Pinpoint the cell where the given text exists, returning its (X, Y) midpoint coordinate. 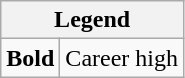
Legend (92, 20)
Bold (30, 58)
Career high (122, 58)
